Return (x, y) of the center of cell containing provided text 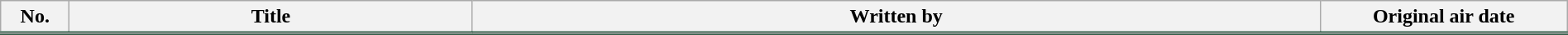
No. (35, 17)
Original air date (1444, 17)
Written by (896, 17)
Title (271, 17)
